Search for the cell housing the specified text and yield its [X, Y] center coordinate. 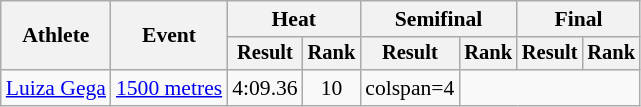
10 [332, 88]
4:09.36 [264, 88]
colspan=4 [410, 88]
Athlete [56, 36]
Heat [294, 19]
Luiza Gega [56, 88]
Semifinal [438, 19]
1500 metres [169, 88]
Event [169, 36]
Final [578, 19]
